From the cell containing the given text, extract its center point as (x, y) coordinate. 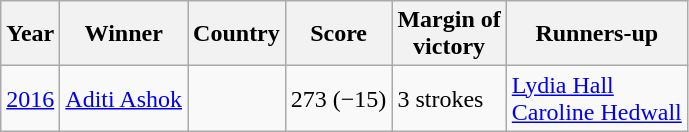
Year (30, 34)
Country (237, 34)
Lydia Hall Caroline Hedwall (596, 98)
Winner (124, 34)
Margin ofvictory (449, 34)
Runners-up (596, 34)
2016 (30, 98)
3 strokes (449, 98)
Aditi Ashok (124, 98)
Score (338, 34)
273 (−15) (338, 98)
